Provide the [X, Y] coordinate of the cell's center where the given text is located.  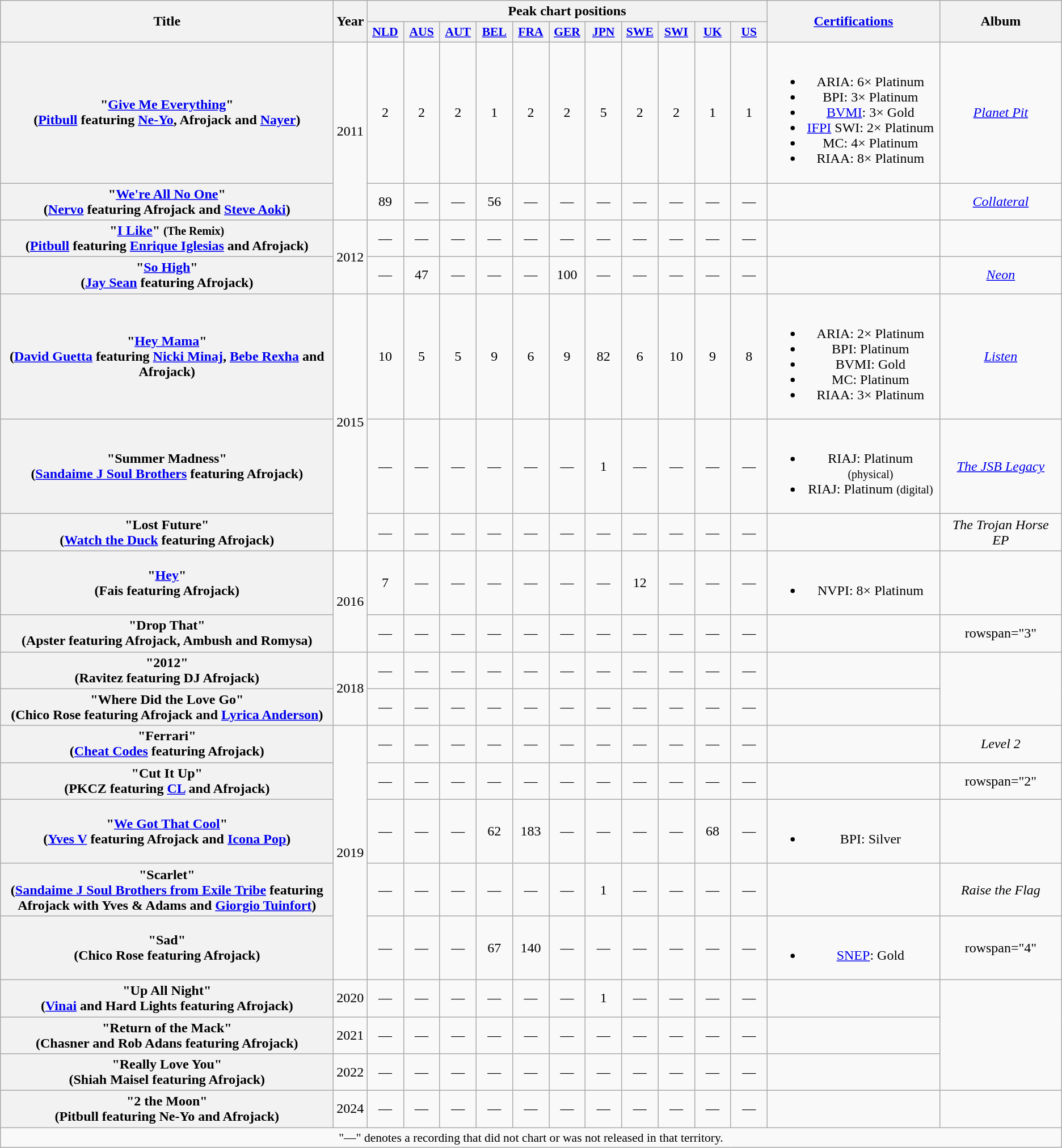
2021 [351, 1035]
AUT [458, 32]
ARIA: 6× PlatinumBPI: 3× PlatinumBVMI: 3× GoldIFPI SWI: 2× PlatinumMC: 4× PlatinumRIAA: 8× Platinum [853, 112]
NLD [385, 32]
"Return of the Mack" (Chasner and Rob Adans featuring Afrojack) [167, 1035]
"Sad" (Chico Rose featuring Afrojack) [167, 947]
"2012"(Ravitez featuring DJ Afrojack) [167, 670]
"Where Did the Love Go"(Chico Rose featuring Afrojack and Lyrica Anderson) [167, 707]
183 [530, 832]
NVPI: 8× Platinum [853, 583]
2018 [351, 689]
8 [749, 356]
SWI [676, 32]
GER [567, 32]
rowspan="2" [1001, 780]
2020 [351, 998]
Album [1001, 22]
Collateral [1001, 201]
2019 [351, 852]
Level 2 [1001, 744]
Neon [1001, 276]
"Drop That"(Apster featuring Afrojack, Ambush and Romysa) [167, 633]
FRA [530, 32]
"Cut It Up" (PKCZ featuring CL and Afrojack) [167, 780]
"Scarlet" (Sandaime J Soul Brothers from Exile Tribe featuring Afrojack with Yves & Adams and Giorgio Tuinfort) [167, 889]
"Lost Future"(Watch the Duck featuring Afrojack) [167, 532]
rowspan="4" [1001, 947]
ARIA: 2× PlatinumBPI: PlatinumBVMI: GoldMC: PlatinumRIAA: 3× Platinum [853, 356]
BEL [494, 32]
SNEP: Gold [853, 947]
"We Got That Cool" (Yves V featuring Afrojack and Icona Pop) [167, 832]
12 [640, 583]
"Up All Night" (Vinai and Hard Lights featuring Afrojack) [167, 998]
Peak chart positions [567, 11]
2012 [351, 257]
2011 [351, 130]
2015 [351, 422]
The JSB Legacy [1001, 466]
62 [494, 832]
"Give Me Everything" (Pitbull featuring Ne-Yo, Afrojack and Nayer) [167, 112]
2022 [351, 1072]
67 [494, 947]
"Really Love You" (Shiah Maisel featuring Afrojack) [167, 1072]
rowspan="3" [1001, 633]
US [749, 32]
Planet Pit [1001, 112]
UK [713, 32]
2016 [351, 601]
2024 [351, 1109]
"2 the Moon" (Pitbull featuring Ne-Yo and Afrojack) [167, 1109]
SWE [640, 32]
7 [385, 583]
Raise the Flag [1001, 889]
Title [167, 22]
140 [530, 947]
89 [385, 201]
56 [494, 201]
"Summer Madness" (Sandaime J Soul Brothers featuring Afrojack) [167, 466]
"Hey" (Fais featuring Afrojack) [167, 583]
Listen [1001, 356]
AUS [422, 32]
"Ferrari" (Cheat Codes featuring Afrojack) [167, 744]
Year [351, 22]
RIAJ: Platinum (physical)RIAJ: Platinum (digital) [853, 466]
"We're All No One" (Nervo featuring Afrojack and Steve Aoki) [167, 201]
"I Like" (The Remix) (Pitbull featuring Enrique Iglesias and Afrojack) [167, 238]
"So High" (Jay Sean featuring Afrojack) [167, 276]
The Trojan Horse EP [1001, 532]
"—" denotes a recording that did not chart or was not released in that territory. [531, 1138]
100 [567, 276]
47 [422, 276]
"Hey Mama" (David Guetta featuring Nicki Minaj, Bebe Rexha and Afrojack) [167, 356]
BPI: Silver [853, 832]
68 [713, 832]
Certifications [853, 22]
82 [604, 356]
JPN [604, 32]
